Extract the [X, Y] coordinate from the center of the cell holding the provided text.  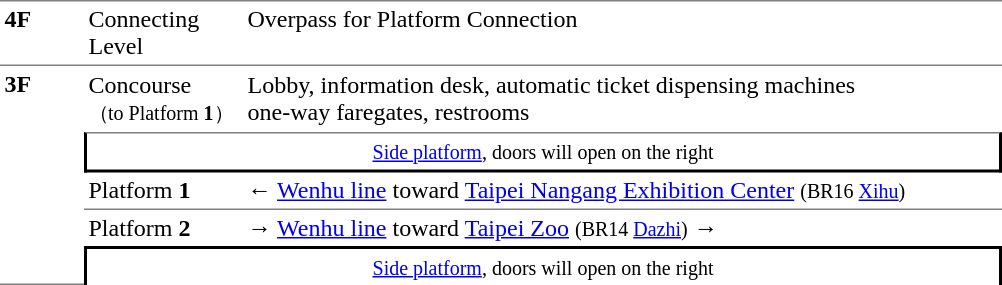
4F [42, 33]
Platform 2 [164, 228]
Connecting Level [164, 33]
Lobby, information desk, automatic ticket dispensing machinesone-way faregates, restrooms [622, 99]
← Wenhu line toward Taipei Nangang Exhibition Center (BR16 Xihu) [622, 191]
Overpass for Platform Connection [622, 33]
3F [42, 176]
Concourse（to Platform 1） [164, 99]
→ Wenhu line toward Taipei Zoo (BR14 Dazhi) → [622, 228]
Platform 1 [164, 191]
